Scan for the cell matching the given text and deliver its [x, y] coordinate at center. 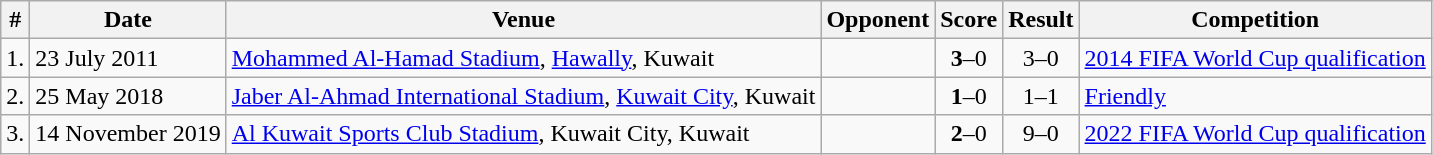
9–0 [1041, 134]
Opponent [878, 20]
Competition [1255, 20]
Score [969, 20]
Mohammed Al-Hamad Stadium, Hawally, Kuwait [524, 58]
Jaber Al-Ahmad International Stadium, Kuwait City, Kuwait [524, 96]
2. [16, 96]
1. [16, 58]
Date [128, 20]
Venue [524, 20]
2022 FIFA World Cup qualification [1255, 134]
1–0 [969, 96]
Result [1041, 20]
Friendly [1255, 96]
14 November 2019 [128, 134]
3. [16, 134]
2–0 [969, 134]
Al Kuwait Sports Club Stadium, Kuwait City, Kuwait [524, 134]
2014 FIFA World Cup qualification [1255, 58]
25 May 2018 [128, 96]
# [16, 20]
23 July 2011 [128, 58]
1–1 [1041, 96]
